Pinpoint the cell where the given text exists, returning its [X, Y] midpoint coordinate. 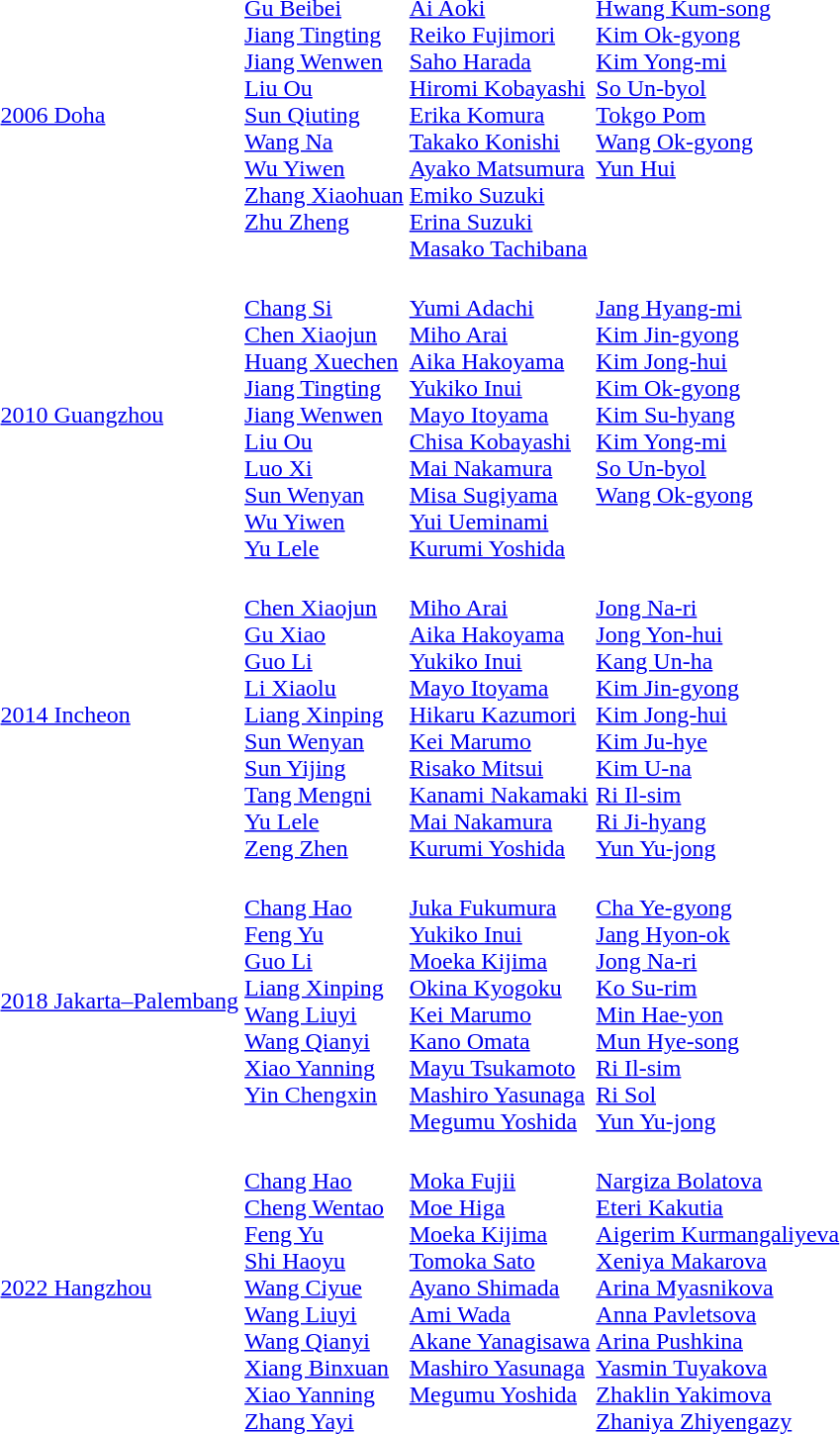
Yumi AdachiMiho AraiAika HakoyamaYukiko InuiMayo ItoyamaChisa KobayashiMai NakamuraMisa SugiyamaYui UeminamiKurumi Yoshida [500, 415]
Chang HaoFeng YuGuo LiLiang XinpingWang LiuyiWang QianyiXiao YanningYin Chengxin [325, 1002]
Chang SiChen XiaojunHuang XuechenJiang TingtingJiang WenwenLiu OuLuo XiSun WenyanWu YiwenYu Lele [325, 415]
Juka FukumuraYukiko InuiMoeka KijimaOkina KyogokuKei MarumoKano OmataMayu TsukamotoMashiro YasunagaMegumu Yoshida [500, 1002]
Miho AraiAika HakoyamaYukiko InuiMayo ItoyamaHikaru KazumoriKei MarumoRisako MitsuiKanami NakamakiMai NakamuraKurumi Yoshida [500, 715]
Chen XiaojunGu XiaoGuo LiLi XiaoluLiang XinpingSun WenyanSun YijingTang MengniYu LeleZeng Zhen [325, 715]
